For the text-containing cell, return its midpoint in (x, y) coordinate format. 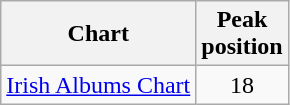
Peakposition (242, 34)
Irish Albums Chart (98, 85)
18 (242, 85)
Chart (98, 34)
